Output the (X, Y) coordinate of the center of the cell containing the given text.  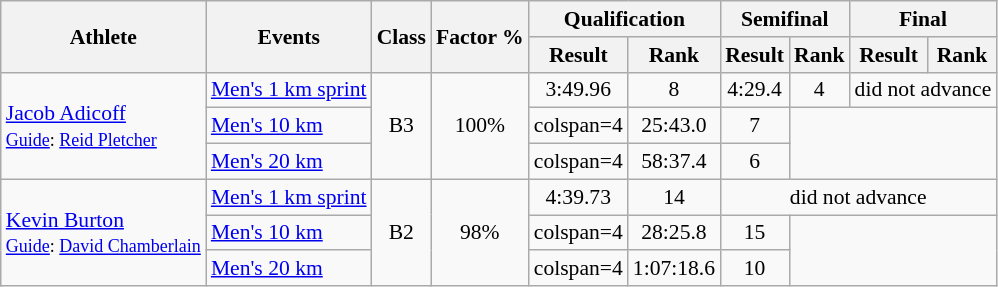
Final (924, 19)
8 (674, 90)
25:43.0 (674, 126)
1:07:18.6 (674, 269)
4:29.4 (754, 90)
100% (480, 126)
Jacob AdicoffGuide: Reid Pletcher (104, 126)
Qualification (624, 19)
10 (754, 269)
4 (820, 90)
14 (674, 197)
6 (754, 162)
Semifinal (784, 19)
28:25.8 (674, 233)
Events (289, 36)
15 (754, 233)
Kevin BurtonGuide: David Chamberlain (104, 232)
Athlete (104, 36)
98% (480, 232)
B2 (402, 232)
Class (402, 36)
7 (754, 126)
3:49.96 (578, 90)
Factor % (480, 36)
58:37.4 (674, 162)
B3 (402, 126)
4:39.73 (578, 197)
